Capture the cell that displays the provided text and extract its (x, y) central coordinate. 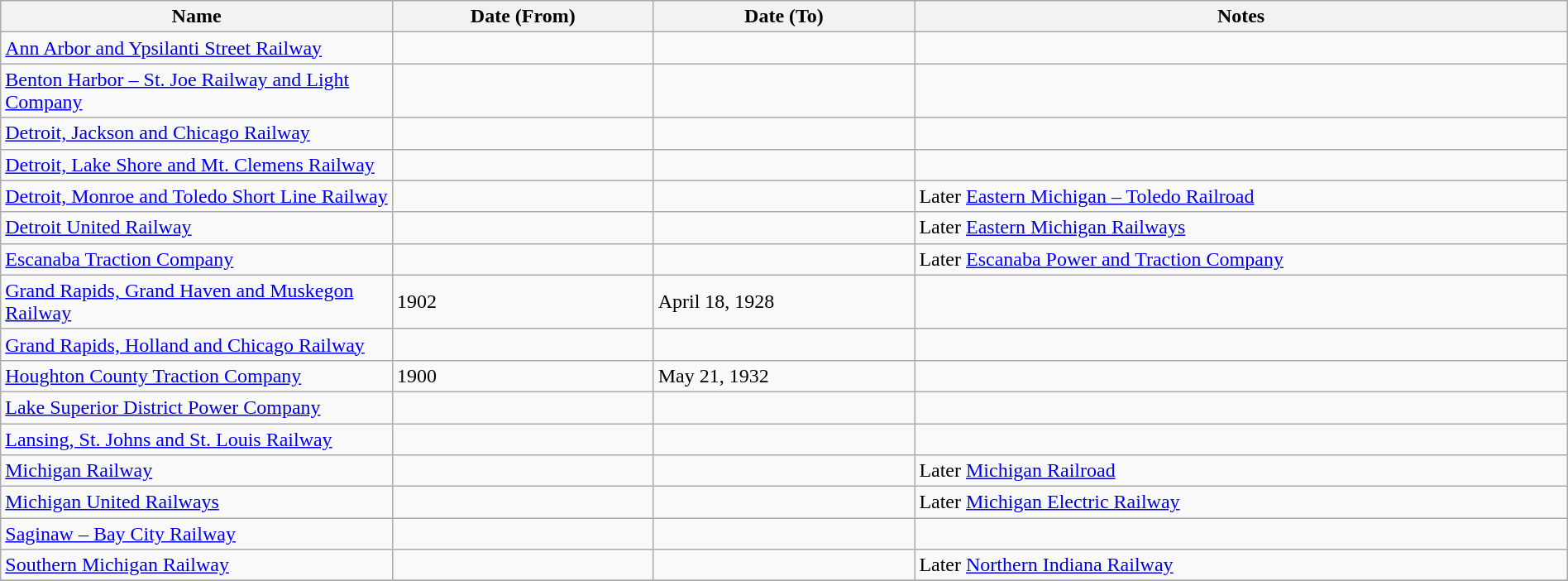
Later Michigan Electric Railway (1241, 502)
Detroit United Railway (197, 228)
Grand Rapids, Grand Haven and Muskegon Railway (197, 301)
Name (197, 17)
Later Eastern Michigan Railways (1241, 228)
Detroit, Monroe and Toledo Short Line Railway (197, 196)
Benton Harbor – St. Joe Railway and Light Company (197, 91)
Grand Rapids, Holland and Chicago Railway (197, 344)
Saginaw – Bay City Railway (197, 534)
Later Eastern Michigan – Toledo Railroad (1241, 196)
May 21, 1932 (784, 376)
Later Michigan Railroad (1241, 471)
Lansing, St. Johns and St. Louis Railway (197, 439)
Later Northern Indiana Railway (1241, 565)
Michigan United Railways (197, 502)
Houghton County Traction Company (197, 376)
Ann Arbor and Ypsilanti Street Railway (197, 48)
Detroit, Lake Shore and Mt. Clemens Railway (197, 165)
Date (From) (523, 17)
Date (To) (784, 17)
Southern Michigan Railway (197, 565)
1900 (523, 376)
Michigan Railway (197, 471)
April 18, 1928 (784, 301)
1902 (523, 301)
Notes (1241, 17)
Lake Superior District Power Company (197, 407)
Later Escanaba Power and Traction Company (1241, 259)
Detroit, Jackson and Chicago Railway (197, 133)
Escanaba Traction Company (197, 259)
